From the cell containing the given text, extract its center point as (x, y) coordinate. 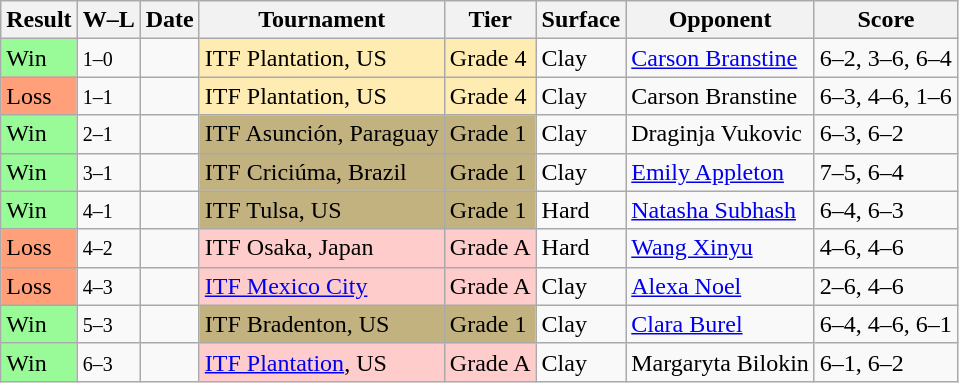
Clara Burel (720, 324)
2–6, 4–6 (886, 286)
6–3, 4–6, 1–6 (886, 96)
Date (170, 20)
4–2 (108, 248)
ITF Bradenton, US (322, 324)
4–1 (108, 210)
Result (39, 20)
Surface (581, 20)
Tier (490, 20)
ITF Tulsa, US (322, 210)
1–1 (108, 96)
6–2, 3–6, 6–4 (886, 58)
ITF Criciúma, Brazil (322, 172)
Tournament (322, 20)
4–6, 4–6 (886, 248)
6–3 (108, 362)
W–L (108, 20)
Emily Appleton (720, 172)
Margaryta Bilokin (720, 362)
Natasha Subhash (720, 210)
Draginja Vukovic (720, 134)
Alexa Noel (720, 286)
Score (886, 20)
4–3 (108, 286)
5–3 (108, 324)
6–4, 6–3 (886, 210)
1–0 (108, 58)
2–1 (108, 134)
6–3, 6–2 (886, 134)
Wang Xinyu (720, 248)
6–1, 6–2 (886, 362)
ITF Osaka, Japan (322, 248)
ITF Asunción, Paraguay (322, 134)
7–5, 6–4 (886, 172)
3–1 (108, 172)
Opponent (720, 20)
6–4, 4–6, 6–1 (886, 324)
ITF Mexico City (322, 286)
